Search for the cell housing the specified text and yield its [x, y] center coordinate. 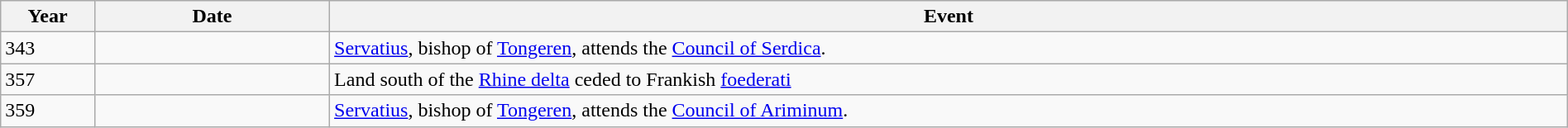
Event [949, 17]
357 [48, 79]
Land south of the Rhine delta ceded to Frankish foederati [949, 79]
359 [48, 111]
343 [48, 48]
Year [48, 17]
Date [212, 17]
Servatius, bishop of Tongeren, attends the Council of Serdica. [949, 48]
Servatius, bishop of Tongeren, attends the Council of Ariminum. [949, 111]
